Extract the (X, Y) coordinate from the center of the cell holding the provided text.  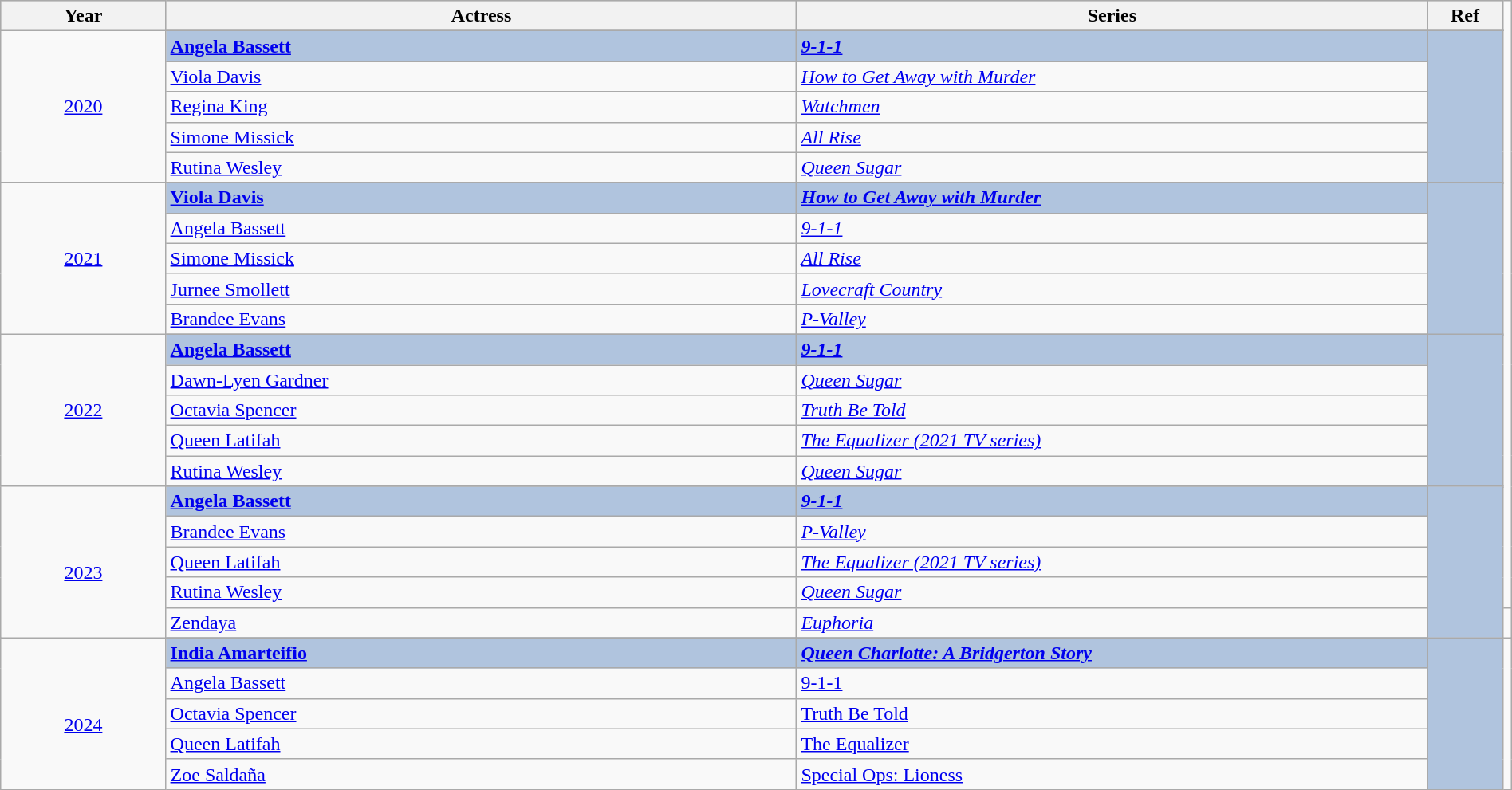
Series (1112, 16)
2024 (83, 713)
Special Ops: Lioness (1112, 774)
Queen Charlotte: A Bridgerton Story (1112, 653)
The Equalizer (1112, 744)
Ref (1465, 16)
Actress (482, 16)
2023 (83, 562)
2021 (83, 258)
Dawn-Lyen Gardner (482, 380)
2022 (83, 410)
Euphoria (1112, 623)
2020 (83, 107)
Watchmen (1112, 107)
Regina King (482, 107)
Lovecraft Country (1112, 289)
Zendaya (482, 623)
Year (83, 16)
Zoe Saldaña (482, 774)
India Amarteifio (482, 653)
Jurnee Smollett (482, 289)
